Output the [x, y] coordinate of the center of the cell containing the given text.  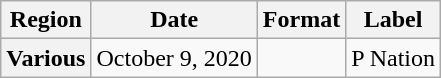
Label [394, 20]
October 9, 2020 [174, 58]
Region [46, 20]
Date [174, 20]
Various [46, 58]
P Nation [394, 58]
Format [301, 20]
